Return [X, Y] of the center of cell containing provided text 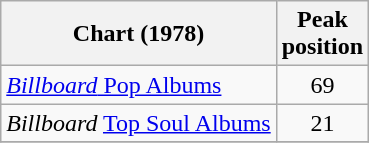
Peakposition [322, 34]
21 [322, 123]
Billboard Top Soul Albums [138, 123]
Chart (1978) [138, 34]
Billboard Pop Albums [138, 85]
69 [322, 85]
